Capture the cell that displays the provided text and extract its [x, y] central coordinate. 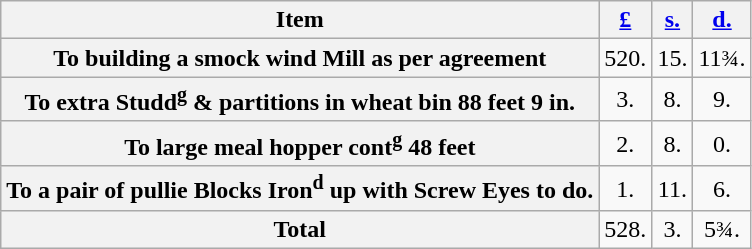
To a pair of pullie Blocks Irond up with Screw Eyes to do. [300, 188]
d. [722, 20]
520. [626, 58]
Item [300, 20]
To large meal hopper contg 48 feet [300, 144]
£ [626, 20]
11¾. [722, 58]
To extra Studdg & partitions in wheat bin 88 feet 9 in. [300, 100]
528. [626, 230]
5¾. [722, 230]
9. [722, 100]
Total [300, 230]
15. [672, 58]
To building a smock wind Mill as per agreement [300, 58]
6. [722, 188]
11. [672, 188]
s. [672, 20]
2. [626, 144]
0. [722, 144]
1. [626, 188]
